Search for the cell housing the specified text and yield its [x, y] center coordinate. 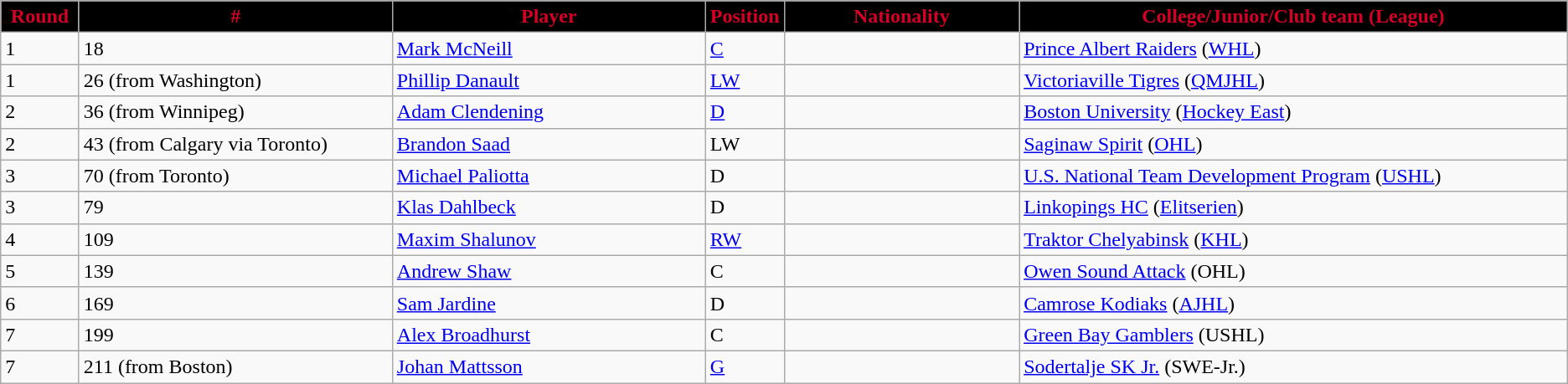
Traktor Chelyabinsk (KHL) [1293, 239]
211 (from Boston) [235, 366]
36 (from Winnipeg) [235, 112]
109 [235, 239]
G [745, 366]
U.S. National Team Development Program (USHL) [1293, 176]
Andrew Shaw [549, 271]
70 (from Toronto) [235, 176]
Alex Broadhurst [549, 335]
Saginaw Spirit (OHL) [1293, 144]
Victoriaville Tigres (QMJHL) [1293, 80]
169 [235, 303]
Prince Albert Raiders (WHL) [1293, 49]
Johan Mattsson [549, 366]
Nationality [901, 17]
26 (from Washington) [235, 80]
Klas Dahlbeck [549, 207]
Adam Clendening [549, 112]
6 [40, 303]
Phillip Danault [549, 80]
Maxim Shalunov [549, 239]
Linkopings HC (Elitserien) [1293, 207]
139 [235, 271]
Sodertalje SK Jr. (SWE-Jr.) [1293, 366]
Round [40, 17]
79 [235, 207]
Brandon Saad [549, 144]
4 [40, 239]
RW [745, 239]
199 [235, 335]
18 [235, 49]
Sam Jardine [549, 303]
College/Junior/Club team (League) [1293, 17]
5 [40, 271]
Camrose Kodiaks (AJHL) [1293, 303]
Green Bay Gamblers (USHL) [1293, 335]
43 (from Calgary via Toronto) [235, 144]
Player [549, 17]
Position [745, 17]
Boston University (Hockey East) [1293, 112]
Mark McNeill [549, 49]
Michael Paliotta [549, 176]
Owen Sound Attack (OHL) [1293, 271]
# [235, 17]
